Pinpoint the cell where the given text exists, returning its [X, Y] midpoint coordinate. 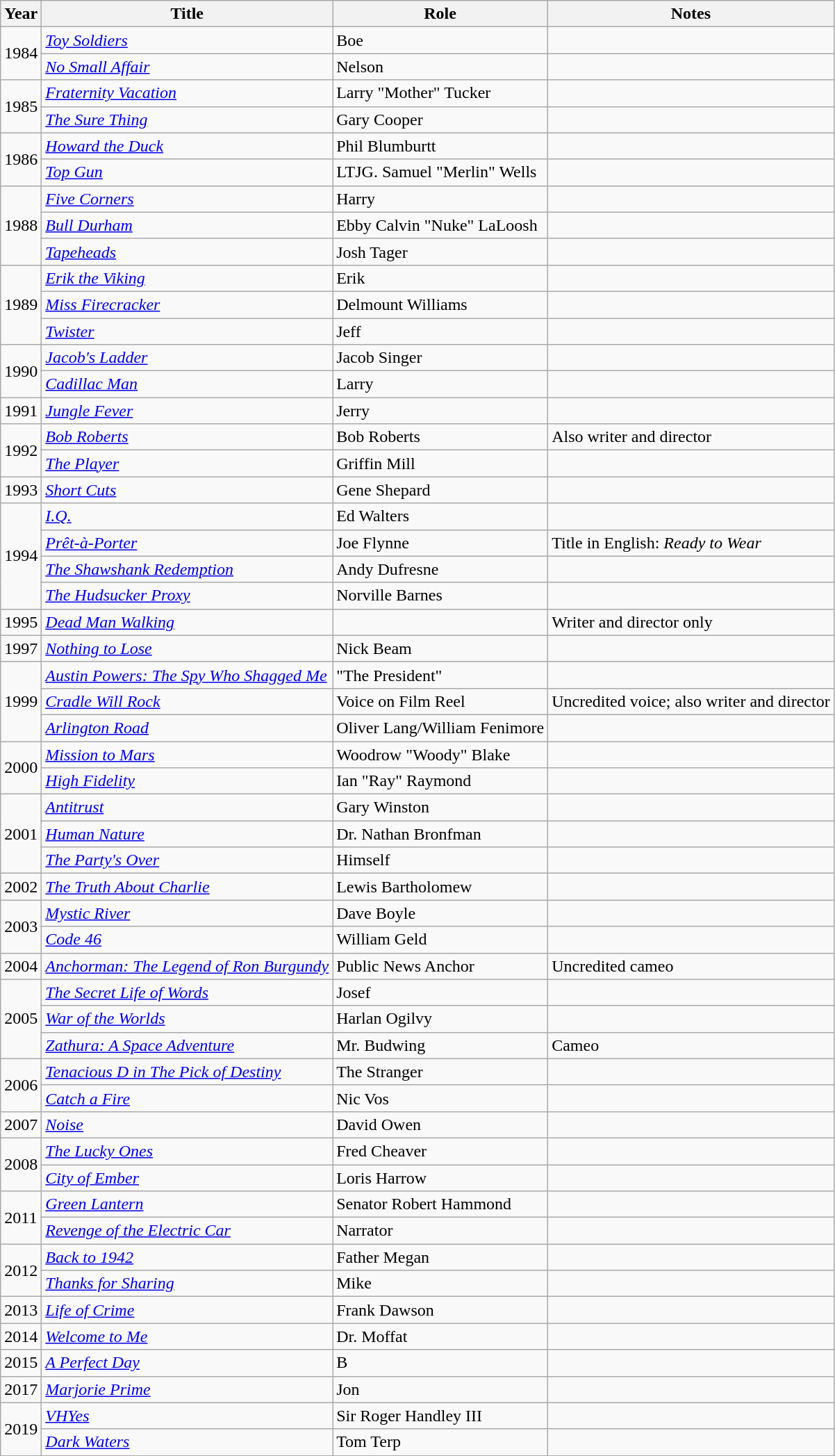
The Party's Over [188, 860]
Human Nature [188, 834]
Dr. Moffat [440, 1336]
"The President" [440, 675]
1990 [21, 371]
Norville Barnes [440, 596]
Catch a Fire [188, 1098]
I.Q. [188, 516]
2000 [21, 767]
1995 [21, 622]
2002 [21, 887]
Noise [188, 1124]
1993 [21, 490]
Jacob's Ladder [188, 358]
1988 [21, 225]
2015 [21, 1363]
Also writer and director [691, 437]
Himself [440, 860]
Welcome to Me [188, 1336]
Harry [440, 199]
Nelson [440, 67]
Ed Walters [440, 516]
Frank Dawson [440, 1310]
Loris Harrow [440, 1178]
Notes [691, 14]
2003 [21, 926]
Writer and director only [691, 622]
Antitrust [188, 808]
War of the Worlds [188, 1019]
The Lucky Ones [188, 1151]
VHYes [188, 1416]
B [440, 1363]
Fraternity Vacation [188, 93]
Narrator [440, 1231]
Gary Winston [440, 808]
1994 [21, 556]
Nic Vos [440, 1098]
Voice on Film Reel [440, 701]
Harlan Ogilvy [440, 1019]
Uncredited cameo [691, 966]
Dr. Nathan Bronfman [440, 834]
Erik the Viking [188, 278]
High Fidelity [188, 781]
Boe [440, 40]
Back to 1942 [188, 1257]
Top Gun [188, 172]
2011 [21, 1218]
Howard the Duck [188, 146]
Prêt-à-Porter [188, 543]
Nick Beam [440, 648]
Green Lantern [188, 1204]
Life of Crime [188, 1310]
Bull Durham [188, 225]
Woodrow "Woody" Blake [440, 754]
Mr. Budwing [440, 1045]
Dave Boyle [440, 913]
Andy Dufresne [440, 569]
Code 46 [188, 940]
Role [440, 14]
2019 [21, 1429]
Anchorman: The Legend of Ron Burgundy [188, 966]
William Geld [440, 940]
2017 [21, 1389]
Ian "Ray" Raymond [440, 781]
1989 [21, 304]
Fred Cheaver [440, 1151]
LTJG. Samuel "Merlin" Wells [440, 172]
1999 [21, 701]
Cameo [691, 1045]
No Small Affair [188, 67]
Ebby Calvin "Nuke" LaLoosh [440, 225]
Jacob Singer [440, 358]
The Sure Thing [188, 120]
Twister [188, 332]
Miss Firecracker [188, 304]
City of Ember [188, 1178]
Josef [440, 992]
Dark Waters [188, 1442]
Lewis Bartholomew [440, 887]
Jungle Fever [188, 411]
Delmount Williams [440, 304]
A Perfect Day [188, 1363]
2005 [21, 1019]
Josh Tager [440, 252]
2013 [21, 1310]
The Shawshank Redemption [188, 569]
The Player [188, 464]
1991 [21, 411]
Father Megan [440, 1257]
Mike [440, 1284]
Jeff [440, 332]
Senator Robert Hammond [440, 1204]
Griffin Mill [440, 464]
Toy Soldiers [188, 40]
The Truth About Charlie [188, 887]
Cradle Will Rock [188, 701]
Zathura: A Space Adventure [188, 1045]
Sir Roger Handley III [440, 1416]
Thanks for Sharing [188, 1284]
Marjorie Prime [188, 1389]
Arlington Road [188, 728]
The Hudsucker Proxy [188, 596]
1985 [21, 106]
Gene Shepard [440, 490]
Short Cuts [188, 490]
Gary Cooper [440, 120]
Phil Blumburtt [440, 146]
Nothing to Lose [188, 648]
Dead Man Walking [188, 622]
Year [21, 14]
Austin Powers: The Spy Who Shagged Me [188, 675]
David Owen [440, 1124]
Public News Anchor [440, 966]
The Stranger [440, 1072]
1992 [21, 450]
1986 [21, 159]
2004 [21, 966]
Erik [440, 278]
2012 [21, 1270]
Jerry [440, 411]
1997 [21, 648]
The Secret Life of Words [188, 992]
Cadillac Man [188, 384]
Uncredited voice; also writer and director [691, 701]
1984 [21, 54]
2006 [21, 1085]
Five Corners [188, 199]
Tenacious D in The Pick of Destiny [188, 1072]
2001 [21, 834]
Oliver Lang/William Fenimore [440, 728]
Mission to Mars [188, 754]
Larry [440, 384]
Tapeheads [188, 252]
Larry "Mother" Tucker [440, 93]
2007 [21, 1124]
Jon [440, 1389]
Title in English: Ready to Wear [691, 543]
Mystic River [188, 913]
Revenge of the Electric Car [188, 1231]
Tom Terp [440, 1442]
2014 [21, 1336]
Joe Flynne [440, 543]
2008 [21, 1164]
Title [188, 14]
